Scan for the cell matching the given text and deliver its [x, y] coordinate at center. 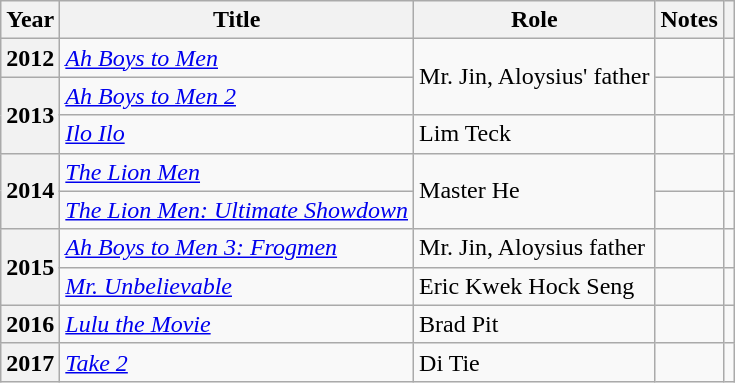
Role [534, 20]
Mr. Jin, Aloysius father [534, 248]
2016 [30, 324]
Master He [534, 191]
The Lion Men: Ultimate Showdown [237, 210]
Ah Boys to Men 2 [237, 96]
Take 2 [237, 362]
2015 [30, 267]
Ah Boys to Men 3: Frogmen [237, 248]
Year [30, 20]
Brad Pit [534, 324]
The Lion Men [237, 172]
Mr. Jin, Aloysius' father [534, 77]
2013 [30, 115]
Title [237, 20]
Lulu the Movie [237, 324]
Ah Boys to Men [237, 58]
Lim Teck [534, 134]
Ilo Ilo [237, 134]
2012 [30, 58]
Eric Kwek Hock Seng [534, 286]
Notes [689, 20]
Mr. Unbelievable [237, 286]
Di Tie [534, 362]
2017 [30, 362]
2014 [30, 191]
